Determine the (x, y) coordinate at the center of the cell enclosing the given text.  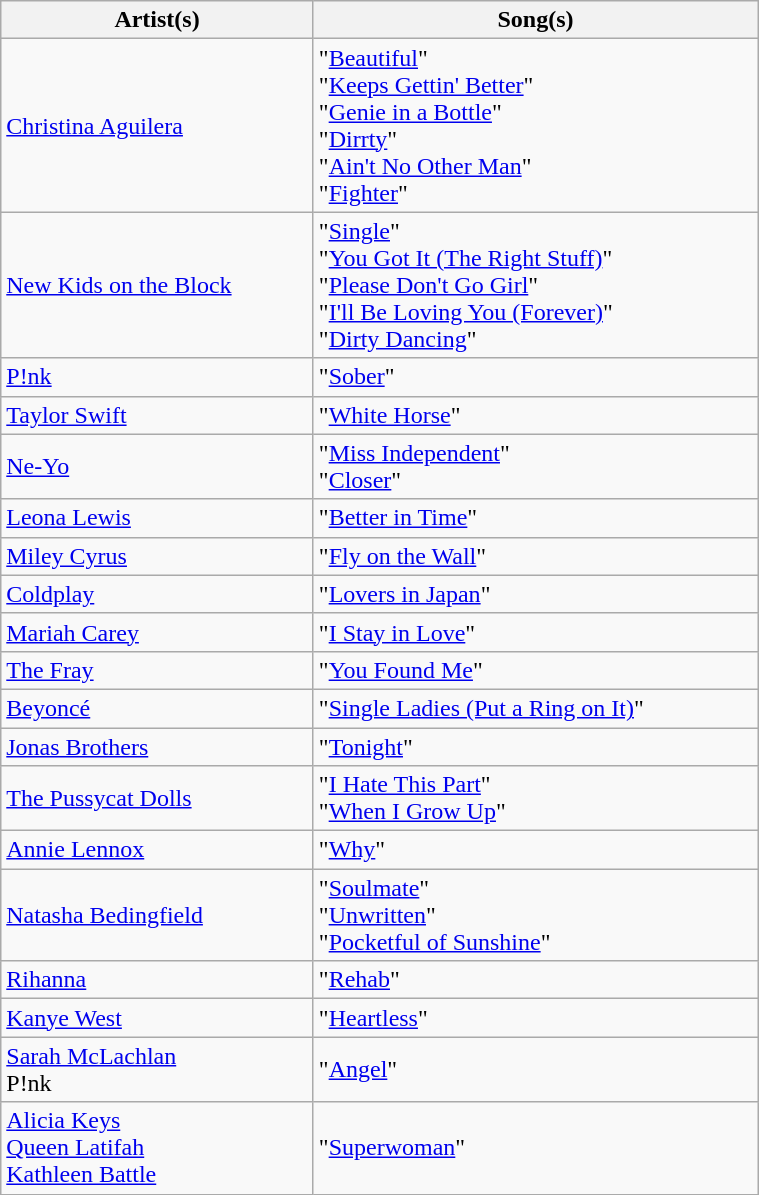
Artist(s) (158, 20)
Natasha Bedingfield (158, 915)
"I Stay in Love" (535, 632)
Kanye West (158, 1018)
Taylor Swift (158, 415)
Rihanna (158, 980)
Annie Lennox (158, 850)
"Superwoman" (535, 1148)
"Better in Time" (535, 518)
Christina Aguilera (158, 126)
"You Found Me" (535, 670)
The Fray (158, 670)
New Kids on the Block (158, 285)
"Lovers in Japan" (535, 594)
Leona Lewis (158, 518)
"Sober" (535, 377)
"White Horse" (535, 415)
Beyoncé (158, 708)
"Single Ladies (Put a Ring on It)" (535, 708)
"Angel" (535, 1070)
Miley Cyrus (158, 556)
"Rehab" (535, 980)
"Single""You Got It (The Right Stuff)""Please Don't Go Girl""I'll Be Loving You (Forever)""Dirty Dancing" (535, 285)
P!nk (158, 377)
Coldplay (158, 594)
"Soulmate""Unwritten""Pocketful of Sunshine" (535, 915)
"Heartless" (535, 1018)
Ne-Yo (158, 466)
The Pussycat Dolls (158, 798)
"Beautiful""Keeps Gettin' Better""Genie in a Bottle""Dirrty""Ain't No Other Man""Fighter" (535, 126)
Sarah McLachlanP!nk (158, 1070)
"Why" (535, 850)
Mariah Carey (158, 632)
Alicia KeysQueen LatifahKathleen Battle (158, 1148)
Song(s) (535, 20)
"Tonight" (535, 747)
"I Hate This Part""When I Grow Up" (535, 798)
Jonas Brothers (158, 747)
"Miss Independent""Closer" (535, 466)
"Fly on the Wall" (535, 556)
